For the text-containing cell, return its midpoint in [X, Y] coordinate format. 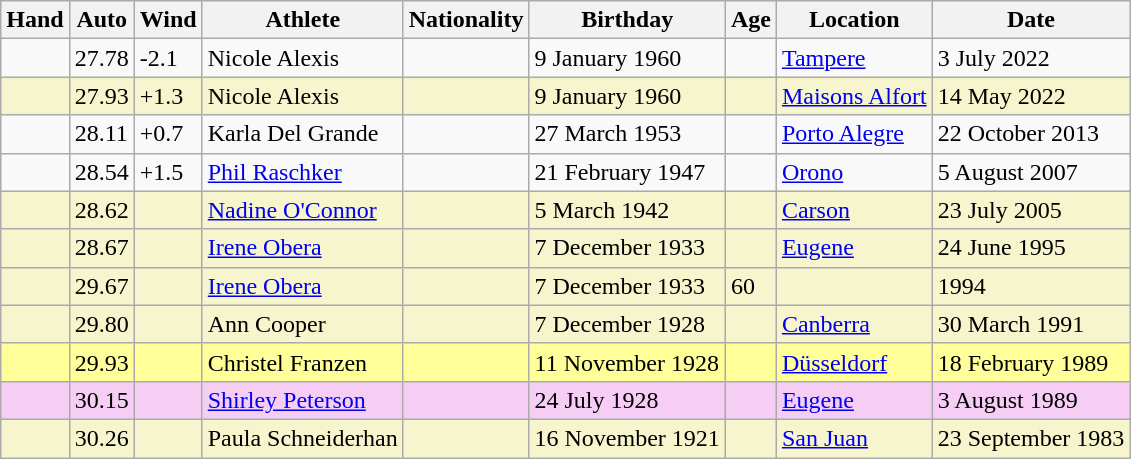
24 June 1995 [1031, 248]
29.67 [102, 286]
+1.3 [168, 96]
27 March 1953 [627, 134]
Athlete [302, 20]
29.93 [102, 362]
14 May 2022 [1031, 96]
Wind [168, 20]
7 December 1928 [627, 324]
Location [854, 20]
28.67 [102, 248]
+0.7 [168, 134]
Christel Franzen [302, 362]
Carson [854, 210]
Shirley Peterson [302, 400]
28.11 [102, 134]
Maisons Alfort [854, 96]
23 July 2005 [1031, 210]
18 February 1989 [1031, 362]
Age [750, 20]
30.26 [102, 438]
5 March 1942 [627, 210]
28.62 [102, 210]
22 October 2013 [1031, 134]
29.80 [102, 324]
Tampere [854, 58]
Phil Raschker [302, 172]
5 August 2007 [1031, 172]
11 November 1928 [627, 362]
Hand [35, 20]
Orono [854, 172]
Düsseldorf [854, 362]
Karla Del Grande [302, 134]
1994 [1031, 286]
30 March 1991 [1031, 324]
3 August 1989 [1031, 400]
16 November 1921 [627, 438]
+1.5 [168, 172]
30.15 [102, 400]
Porto Alegre [854, 134]
60 [750, 286]
Date [1031, 20]
Nadine O'Connor [302, 210]
Ann Cooper [302, 324]
Birthday [627, 20]
Auto [102, 20]
Nationality [466, 20]
27.78 [102, 58]
San Juan [854, 438]
23 September 1983 [1031, 438]
3 July 2022 [1031, 58]
21 February 1947 [627, 172]
24 July 1928 [627, 400]
28.54 [102, 172]
27.93 [102, 96]
Canberra [854, 324]
Paula Schneiderhan [302, 438]
-2.1 [168, 58]
